From the cell containing the given text, extract its center point as [x, y] coordinate. 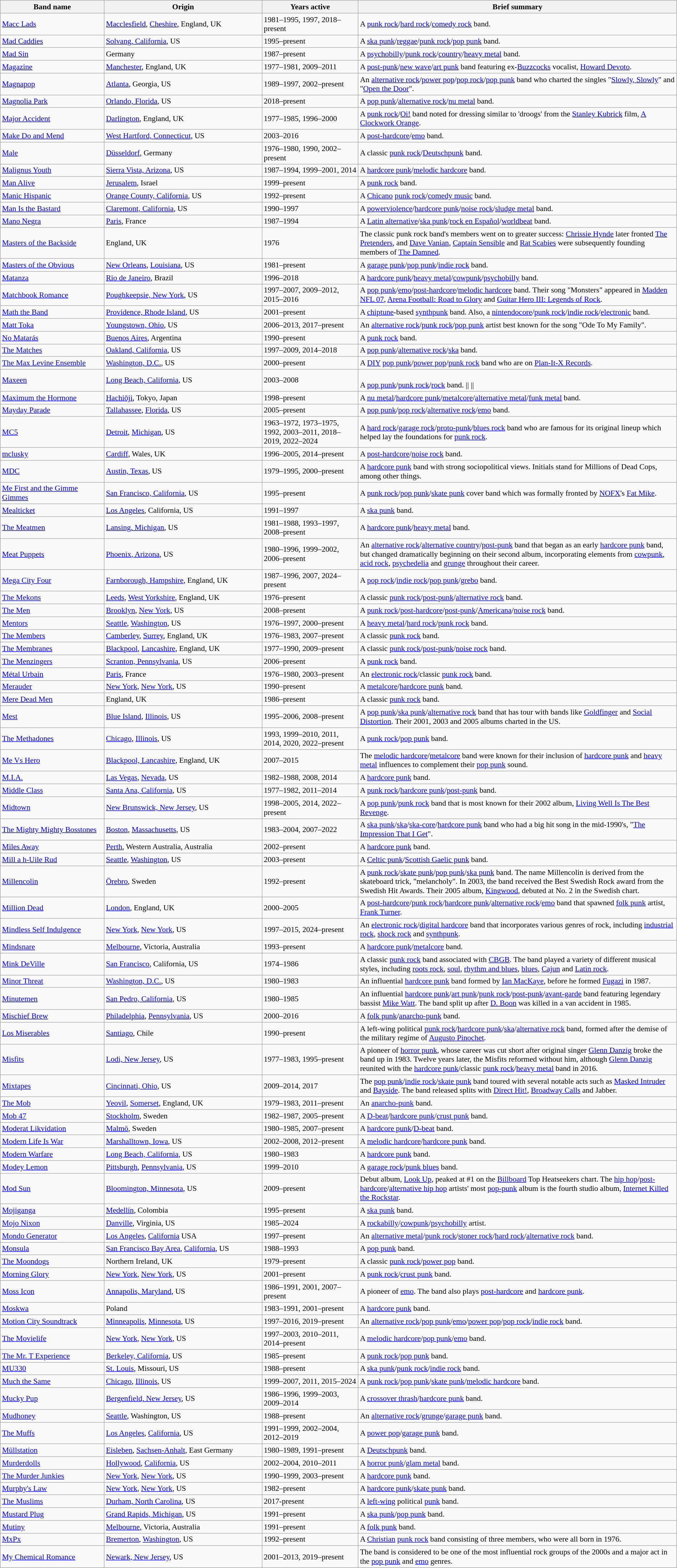
Modern Warfare [52, 1154]
Mill a h-Uile Rud [52, 860]
Miles Away [52, 847]
Minneapolis, Minnesota, US [183, 1322]
My Chemical Romance [52, 1557]
A crossover thrash/hardcore punk band. [517, 1398]
1979–present [310, 1262]
An electronic rock/classic punk rock band. [517, 674]
Mojiganga [52, 1211]
Lodi, New Jersey, US [183, 1060]
A horror punk/glam metal band. [517, 1463]
Mondo Generator [52, 1236]
San Francisco Bay Area, California, US [183, 1249]
Stockholm, Sweden [183, 1116]
1977–1982, 2011–2014 [310, 791]
1963–1972, 1973–1975, 1992, 2003–2011, 2018–2019, 2022–2024 [310, 432]
An anarcho-punk band. [517, 1103]
Annapolis, Maryland, US [183, 1291]
1977–1990, 2009–present [310, 649]
A ska punk/punk rock/indie rock band. [517, 1369]
Farnborough, Hampshire, England, UK [183, 581]
2000–2005 [310, 908]
Newark, New Jersey, US [183, 1557]
1999–2007, 2011, 2015–2024 [310, 1382]
Middle Class [52, 791]
1982–1987, 2005–present [310, 1116]
A punk rock/pop punk/skate punk cover band which was formally fronted by NOFX's Fat Mike. [517, 493]
Philadelphia, Pennsylvania, US [183, 1016]
A ska punk/reggae/punk rock/pop punk band. [517, 41]
Mustard Plug [52, 1514]
Merauder [52, 687]
A left-wing political punk rock/hardcore punk/ska/alternative rock band, formed after the demise of the military regime of Augusto Pinochet. [517, 1033]
1976–1997, 2000–present [310, 623]
2002–2004, 2010–2011 [310, 1463]
1976–1980, 1990, 2002–present [310, 153]
Youngstown, Ohio, US [183, 325]
Claremont, California, US [183, 209]
MDC [52, 471]
1997–2009, 2014–2018 [310, 350]
1995–2006, 2008–present [310, 717]
1980–1985, 2007–present [310, 1129]
Me First and the Gimme Gimmes [52, 493]
A hardcore punk/melodic hardcore band. [517, 170]
M.I.A. [52, 778]
mclusky [52, 454]
Mad Caddies [52, 41]
A power pop/garage punk band. [517, 1433]
A post-punk/new wave/art punk band featuring ex-Buzzcocks vocalist, Howard Devoto. [517, 67]
2000–2016 [310, 1016]
Mink DeVille [52, 964]
A folk punk/anarcho-punk band. [517, 1016]
A post-hardcore/noise rock band. [517, 454]
Manic Hispanic [52, 196]
1981–1995, 1997, 2018–present [310, 24]
Brooklyn, New York, US [183, 611]
An alternative rock/grunge/garage punk band. [517, 1416]
1980–1985 [310, 998]
The Matches [52, 350]
Grand Rapids, Michigan, US [183, 1514]
Bergenfield, New Jersey, US [183, 1398]
Örebro, Sweden [183, 881]
An alternative rock/pop punk/emo/power pop/pop rock/indie rock band. [517, 1322]
An alternative rock/punk rock/pop punk artist best known for the song "Ode To My Family". [517, 325]
Me Vs Hero [52, 761]
1983–1991, 2001–present [310, 1309]
Malmö, Sweden [183, 1129]
1986–1996, 1999–2003, 2009–2014 [310, 1398]
1979–1983, 2011–present [310, 1103]
Northern Ireland, UK [183, 1262]
Magnolia Park [52, 101]
1983–2004, 2007–2022 [310, 829]
Danville, Virginia, US [183, 1223]
Phoenix, Arizona, US [183, 554]
1998–2005, 2014, 2022–present [310, 808]
Math the Band [52, 312]
A hardcore punk/D-beat band. [517, 1129]
Man Alive [52, 183]
2018–present [310, 101]
A D-beat/hardcore punk/crust punk band. [517, 1116]
Mudhoney [52, 1416]
Poughkeepsie, New York, US [183, 295]
1996–2005, 2014–present [310, 454]
A Christian punk rock band consisting of three members, who were all born in 1976. [517, 1539]
The Max Levine Ensemble [52, 363]
A pop rock/indie rock/pop punk/grebo band. [517, 581]
2006–present [310, 661]
2003–2008 [310, 381]
1986–present [310, 700]
1999–present [310, 183]
A melodic hardcore/hardcore punk band. [517, 1142]
2009–present [310, 1188]
Meat Puppets [52, 554]
Moskwa [52, 1309]
1976–1983, 2007–present [310, 636]
Major Accident [52, 119]
Minor Threat [52, 981]
Million Dead [52, 908]
Magazine [52, 67]
A melodic hardcore/pop punk/emo band. [517, 1338]
A classic punk rock/power pop band. [517, 1262]
Orlando, Florida, US [183, 101]
Mindsnare [52, 947]
A punk rock/hard rock/comedy rock band. [517, 24]
Malignus Youth [52, 170]
2002–2008, 2012–present [310, 1142]
1982–present [310, 1489]
Maxeen [52, 381]
Mischief Brew [52, 1016]
Bloomington, Minnesota, US [183, 1188]
Bremerton, Washington, US [183, 1539]
The band is considered to be one of the most influential rock groups of the 2000s and a major act in the pop punk and emo genres. [517, 1557]
An alternative metal/punk rock/stoner rock/hard rock/alternative rock band. [517, 1236]
West Hartford, Connecticut, US [183, 136]
Mutiny [52, 1527]
1999–2010 [310, 1167]
1987–1994, 1999–2001, 2014 [310, 170]
1976 [310, 244]
MU330 [52, 1369]
Sierra Vista, Arizona, US [183, 170]
Oakland, California, US [183, 350]
Maximum the Hormone [52, 398]
1993–present [310, 947]
1987–present [310, 54]
1989–1997, 2002–present [310, 84]
A hardcore punk/metalcore band. [517, 947]
A pop punk/alternative rock/nu metal band. [517, 101]
Matt Toka [52, 325]
Mega City Four [52, 581]
A ska punk/ska/ska-core/hardcore punk band who had a big hit song in the mid-1990's, "The Impression That I Get". [517, 829]
2003–2016 [310, 136]
A post-hardcore/punk rock/hardcore punk/alternative rock/emo band that spawned folk punk artist, Frank Turner. [517, 908]
Perth, Western Australia, Australia [183, 847]
Santa Ana, California, US [183, 791]
Buenos Aires, Argentina [183, 338]
Matanza [52, 278]
Durham, North Carolina, US [183, 1502]
Modern Life Is War [52, 1142]
A hardcore punk/skate punk band. [517, 1489]
2001–2013, 2019–present [310, 1557]
Eisleben, Sachsen-Anhalt, East Germany [183, 1451]
Hollywood, California, US [183, 1463]
A metalcore/hardcore punk band. [517, 687]
Macclesfield, Cheshire, England, UK [183, 24]
Band name [52, 7]
A chiptune-based synthpunk band. Also, a nintendocore/punk rock/indie rock/electronic band. [517, 312]
Macc Lads [52, 24]
Marshalltown, Iowa, US [183, 1142]
The Membranes [52, 649]
Detroit, Michigan, US [183, 432]
A hardcore punk band with strong sociopolitical views. Initials stand for Millions of Dead Cops, among other things. [517, 471]
Mest [52, 717]
1988–1993 [310, 1249]
MxPx [52, 1539]
A punk rock/crust punk band. [517, 1274]
Tallahassee, Florida, US [183, 410]
Brief summary [517, 7]
Austin, Texas, US [183, 471]
The Meatmen [52, 528]
Las Vegas, Nevada, US [183, 778]
New Orleans, Louisiana, US [183, 265]
A Chicano punk rock/comedy music band. [517, 196]
A Latin alternative/ska punk/rock en Español/worldbeat band. [517, 221]
An electronic rock/digital hardcore band that incorporates various genres of rock, including industrial rock, shock rock and synthpunk. [517, 930]
Morning Glory [52, 1274]
Hachiōji, Tokyo, Japan [183, 398]
Cincinnati, Ohio, US [183, 1086]
1990–1999, 2003–present [310, 1476]
2008–present [310, 611]
Midtown [52, 808]
Magnapop [52, 84]
Camberley, Surrey, England, UK [183, 636]
Atlanta, Georgia, US [183, 84]
A classic punk rock/Deutschpunk band. [517, 153]
Male [52, 153]
A nu metal/hardcore punk/metalcore/alternative metal/funk metal band. [517, 398]
The Murder Junkies [52, 1476]
1997–2007, 2009–2012, 2015–2016 [310, 295]
Man Is the Bastard [52, 209]
The Mob [52, 1103]
2009–2014, 2017 [310, 1086]
1981–1988, 1993–1997, 2008–present [310, 528]
The Mekons [52, 598]
The Moondogs [52, 1262]
San Pedro, California, US [183, 998]
Mixtapes [52, 1086]
Millencolin [52, 881]
Mucky Pup [52, 1398]
1998–present [310, 398]
A punk rock/pop punk/skate punk/melodic hardcore band. [517, 1382]
A pop punk/punk rock band that is most known for their 2002 album, Living Well Is The Best Revenge. [517, 808]
St. Louis, Missouri, US [183, 1369]
1997–present [310, 1236]
1991–1997 [310, 511]
Minutemen [52, 998]
2005–present [310, 410]
1985–present [310, 1356]
Mano Negra [52, 221]
A post-hardcore/emo band. [517, 136]
2000–present [310, 363]
Yeovil, Somerset, England, UK [183, 1103]
1996–2018 [310, 278]
A pop punk/pop rock/alternative rock/emo band. [517, 410]
The Men [52, 611]
Mayday Parade [52, 410]
1997–2016, 2019–present [310, 1322]
A punk rock/Oi! band noted for dressing similar to 'droogs' from the Stanley Kubrick film, A Clockwork Orange. [517, 119]
Berkeley, California, US [183, 1356]
1974–1986 [310, 964]
A hardcore punk/heavy metal/cowpunk/psychobilly band. [517, 278]
1976–present [310, 598]
A folk punk band. [517, 1527]
Mere Dead Men [52, 700]
Masters of the Backside [52, 244]
Mentors [52, 623]
2002–present [310, 847]
1985–2024 [310, 1223]
Providence, Rhode Island, US [183, 312]
A psychobilly/punk rock/country/heavy metal band. [517, 54]
A garage rock/punk blues band. [517, 1167]
A pop punk band. [517, 1249]
A pioneer of emo. The band also plays post-hardcore and hardcore punk. [517, 1291]
Scranton, Pennsylvania, US [183, 661]
1990–1997 [310, 209]
Darlington, England, UK [183, 119]
1997–2003, 2010–2011, 2014–present [310, 1338]
Medellín, Colombia [183, 1211]
1977–1983, 1995–present [310, 1060]
The melodic hardcore/metalcore band were known for their inclusion of hardcore punk and heavy metal influences to complement their pop punk sound. [517, 761]
Pittsburgh, Pennsylvania, US [183, 1167]
1982–1988, 2008, 2014 [310, 778]
A punk rock/post-hardcore/post-punk/Americana/noise rock band. [517, 611]
Mojo Nixon [52, 1223]
Murderdolls [52, 1463]
Los Miserables [52, 1033]
1976–1980, 2003–present [310, 674]
Moderat Likvidation [52, 1129]
Mindless Self Indulgence [52, 930]
A classic punk rock/post-punk/noise rock band. [517, 649]
London, England, UK [183, 908]
The Methadones [52, 738]
The Menzingers [52, 661]
Cardiff, Wales, UK [183, 454]
The Mighty Mighty Bosstones [52, 829]
The Members [52, 636]
Germany [183, 54]
No Matarás [52, 338]
The Muffs [52, 1433]
Lansing, Michigan, US [183, 528]
A classic punk rock/post-punk/alternative rock band. [517, 598]
A hardcore punk/heavy metal band. [517, 528]
Monsula [52, 1249]
A hard rock/garage rock/proto-punk/blues rock band who are famous for its original lineup which helped lay the foundations for punk rock. [517, 432]
Moss Icon [52, 1291]
The Mr. T Experience [52, 1356]
New Brunswick, New Jersey, US [183, 808]
An influential hardcore punk band formed by Ian MacKaye, before he formed Fugazi in 1987. [517, 981]
A powerviolence/hardcore punk/noise rock/sludge metal band. [517, 209]
1993, 1999–2010, 2011, 2014, 2020, 2022–present [310, 738]
Leeds, West Yorkshire, England, UK [183, 598]
A pop punk/alternative rock/ska band. [517, 350]
A rockabilly/cowpunk/psychobilly artist. [517, 1223]
2007–2015 [310, 761]
Manchester, England, UK [183, 67]
1980–1996, 1999–2002, 2006–present [310, 554]
Years active [310, 7]
1986–1991, 2001, 2007–present [310, 1291]
1991–1999, 2002–2004, 2012–2019 [310, 1433]
Mealticket [52, 511]
A Celtic punk/Scottish Gaelic punk band. [517, 860]
A punk rock/hardcore punk/post-punk band. [517, 791]
2003–present [310, 860]
Misfits [52, 1060]
Masters of the Obvious [52, 265]
Mod Sun [52, 1188]
1980–1989, 1991–present [310, 1451]
A ska punk/pop punk band. [517, 1514]
Müllstation [52, 1451]
An alternative rock/power pop/pop rock/pop punk band who charted the singles "Slowly, Slowly" and "Open the Door". [517, 84]
Boston, Massachusetts, US [183, 829]
1987–1996, 2007, 2024–present [310, 581]
1987–1994 [310, 221]
Rio de Janeiro, Brazil [183, 278]
A garage punk/pop punk/indie rock band. [517, 265]
1977–1981, 2009–2011 [310, 67]
Düsseldorf, Germany [183, 153]
Blue Island, Illinois, US [183, 717]
Los Angeles, California USA [183, 1236]
The Muslims [52, 1502]
Modey Lemon [52, 1167]
A Deutschpunk band. [517, 1451]
Motion City Soundtrack [52, 1322]
A pop punk/punk rock/rock band. || || [517, 381]
2006–2013, 2017–present [310, 325]
Mob 47 [52, 1116]
Métal Urbain [52, 674]
Matchbook Romance [52, 295]
A heavy metal/hard rock/punk rock band. [517, 623]
Jerusalem, Israel [183, 183]
Make Do and Mend [52, 136]
A DIY pop punk/power pop/punk rock band who are on Plan-It-X Records. [517, 363]
Mad Sin [52, 54]
1977–1985, 1996–2000 [310, 119]
Santiago, Chile [183, 1033]
Orange County, California, US [183, 196]
A left-wing political punk band. [517, 1502]
Solvang, California, US [183, 41]
Poland [183, 1309]
1979–1995, 2000–present [310, 471]
Murphy's Law [52, 1489]
The Movielife [52, 1338]
Origin [183, 7]
Much the Same [52, 1382]
2017-present [310, 1502]
1997–2015, 2024–present [310, 930]
1981–present [310, 265]
MC5 [52, 432]
